For the text-containing cell, return its midpoint in [X, Y] coordinate format. 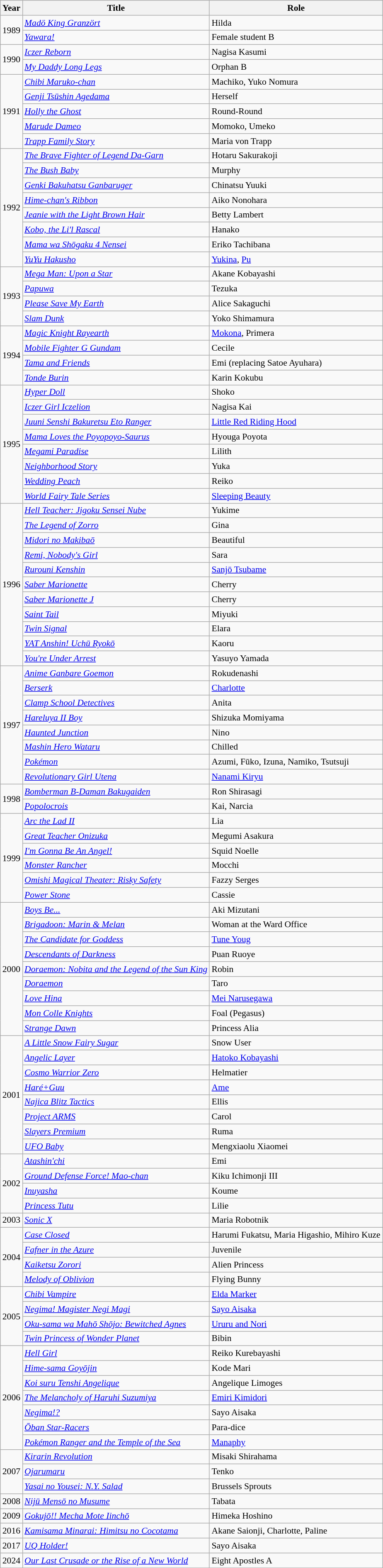
2003 [12, 1220]
1997 [12, 725]
Year [12, 8]
Hime-sama Goyōjin [116, 1368]
Bomberman B-Daman Bakugaiden [116, 791]
Princess Alia [296, 1028]
Kamisama Minarai: Himitsu no Cocotama [116, 1531]
Elara [296, 629]
Hareluya II Boy [116, 718]
Saint Tail [116, 614]
2007 [12, 1472]
Akane Kobayashi [296, 274]
World Fairy Tale Series [116, 496]
My Daddy Long Legs [116, 67]
Emi (replacing Satoe Ayuhara) [296, 363]
Power Stone [116, 895]
Mama wa Shōgaku 4 Nensei [116, 244]
Chibi Vampire [116, 1294]
Aki Mizutani [296, 910]
Haré+Guu [116, 1087]
1995 [12, 444]
Harumi Fukatsu, Maria Higashio, Mihiro Kuze [296, 1235]
Mashin Hero Wataru [116, 747]
Princess Tutu [116, 1206]
Eriko Tachibana [296, 244]
2009 [12, 1516]
Twin Signal [116, 629]
Hyper Doll [116, 392]
Magic Knight Rayearth [116, 333]
Shizuka Momiyama [296, 718]
Arc the Lad II [116, 821]
Nanami Kiryu [296, 777]
Our Last Crusade or the Rise of a New World [116, 1561]
Melody of Oblivion [116, 1280]
Hatoko Kobayashi [296, 1058]
Kai, Narcia [296, 806]
Descendants of Darkness [116, 954]
Clamp School Detectives [116, 703]
Yawara! [116, 37]
Koume [296, 1191]
2004 [12, 1257]
Tonde Burin [116, 378]
Iczer Girl Iczelion [116, 407]
Brussels Sprouts [296, 1487]
Rurouni Kenshin [116, 570]
Little Red Riding Hood [296, 422]
Haunted Junction [116, 733]
Hime-chan's Ribbon [116, 200]
Ame [296, 1087]
Maria Robotnik [296, 1220]
1993 [12, 296]
1992 [12, 208]
Taro [296, 984]
Tama and Friends [116, 363]
Saber Marionette J [116, 599]
Nagisa Kai [296, 407]
Oku-sama wa Mahō Shōjo: Bewitched Agnes [116, 1324]
Para-dice [296, 1427]
Alien Princess [296, 1265]
Akane Saionji, Charlotte, Paline [296, 1531]
YAT Anshin! Uchū Ryokō [116, 644]
1991 [12, 111]
Charlotte [296, 688]
The Legend of Zorro [116, 525]
Anime Ganbare Goemon [116, 673]
Chinatsu Yuuki [296, 186]
Cassie [296, 895]
Ruma [296, 1132]
The Brave Fighter of Legend Da-Garn [116, 156]
Omishi Magical Theater: Risky Safety [116, 880]
Robin [296, 969]
Najica Blitz Tactics [116, 1102]
1999 [12, 858]
Doraemon [116, 984]
Genki Bakuhatsu Ganbaruger [116, 186]
Title [116, 8]
Rokudenashi [296, 673]
Kaiketsu Zorori [116, 1265]
Revolutionary Girl Utena [116, 777]
You're Under Arrest [116, 659]
Flying Bunny [296, 1280]
Cecile [296, 348]
1994 [12, 355]
1990 [12, 60]
Atashin'chi [116, 1161]
Ururu and Nori [296, 1324]
Foal (Pegasus) [296, 1014]
Inuyasha [116, 1191]
Alice Sakaguchi [296, 304]
Lilie [296, 1206]
Iczer Reborn [116, 52]
Negima!? [116, 1413]
Maria von Trapp [296, 141]
Trapp Family Story [116, 141]
Murphy [296, 171]
Madö King Granzört [116, 23]
Kaoru [296, 644]
Woman at the Ward Office [296, 925]
Mokona, Primera [296, 333]
1989 [12, 30]
Koi suru Tenshi Angelique [116, 1383]
Yoko Shimamura [296, 318]
Jeanie with the Light Brown Hair [116, 215]
Gokujō!! Mecha Mote Iinchō [116, 1516]
Reiko Kurebayashi [296, 1353]
2008 [12, 1501]
Tune Youg [296, 940]
2000 [12, 969]
Lilith [296, 452]
Pokémon Ranger and the Temple of the Sea [116, 1442]
Mon Colle Knights [116, 1014]
Sonic X [116, 1220]
Lia [296, 821]
Machiko, Yuko Nomura [296, 82]
Mengxiaolu Xiaomei [296, 1146]
UFO Baby [116, 1146]
Ojarumaru [116, 1472]
A Little Snow Fairy Sugar [116, 1043]
Miyuki [296, 614]
2024 [12, 1561]
The Bush Baby [116, 171]
Yukime [296, 510]
Himeka Hoshino [296, 1516]
Aiko Nonohara [296, 200]
Yuka [296, 466]
Yukina, Pu [296, 259]
Strange Dawn [116, 1028]
1998 [12, 799]
The Melancholy of Haruhi Suzumiya [116, 1398]
Chibi Maruko-chan [116, 82]
Ellis [296, 1102]
Carol [296, 1117]
Slayers Premium [116, 1132]
2002 [12, 1183]
Midori no Makibaō [116, 540]
Momoko, Umeko [296, 126]
Sleeping Beauty [296, 496]
Tezuka [296, 289]
Karin Kokubu [296, 378]
Fazzy Serges [296, 880]
Helmatier [296, 1072]
Popolocrois [116, 806]
Elda Marker [296, 1294]
Project ARMS [116, 1117]
Mocchi [296, 865]
Hell Teacher: Jigoku Sensei Nube [116, 510]
Marude Dameo [116, 126]
Brigadoon: Marin & Melan [116, 925]
Azumi, Fūko, Izuna, Namiko, Tsutsuji [296, 762]
Negima! Magister Negi Magi [116, 1309]
Anita [296, 703]
Hanako [296, 230]
Shoko [296, 392]
Kirarin Revolution [116, 1457]
Cosmo Warrior Zero [116, 1072]
Angelique Limoges [296, 1383]
Mobile Fighter G Gundam [116, 348]
Chilled [296, 747]
Fafner in the Azure [116, 1250]
Snow User [296, 1043]
Mei Narusegawa [296, 999]
Role [296, 8]
Nino [296, 733]
Mama Loves the Poyopoyo-Saurus [116, 437]
1996 [12, 584]
Saber Marionette [116, 585]
Squid Noelle [296, 851]
Twin Princess of Wonder Planet [116, 1338]
2017 [12, 1546]
I'm Gonna Be An Angel! [116, 851]
Juuni Senshi Bakuretsu Eto Ranger [116, 422]
Megumi Asakura [296, 836]
2005 [12, 1316]
Case Closed [116, 1235]
Neighborhood Story [116, 466]
Nijū Mensō no Musume [116, 1501]
Tabata [296, 1501]
Remi, Nobody's Girl [116, 555]
Betty Lambert [296, 215]
Yasai no Yousei: N.Y. Salad [116, 1487]
Hell Girl [116, 1353]
Gina [296, 525]
Round-Round [296, 112]
Female student B [296, 37]
Herself [296, 97]
Nagisa Kasumi [296, 52]
Juvenile [296, 1250]
Genji Tsūshin Agedama [116, 97]
Misaki Shirahama [296, 1457]
Orphan B [296, 67]
Bibin [296, 1338]
Hilda [296, 23]
2006 [12, 1398]
Yasuyo Yamada [296, 659]
Please Save My Earth [116, 304]
Kode Mari [296, 1368]
Sara [296, 555]
Angelic Layer [116, 1058]
YuYu Hakusho [116, 259]
Megami Paradise [116, 452]
Puan Ruoye [296, 954]
Love Hina [116, 999]
Eight Apostles A [296, 1561]
Ōban Star-Racers [116, 1427]
Hotaru Sakurakoji [296, 156]
Ron Shirasagi [296, 791]
UQ Holder! [116, 1546]
Hyouga Poyota [296, 437]
Slam Dunk [116, 318]
2001 [12, 1095]
Wedding Peach [116, 481]
Berserk [116, 688]
Reiko [296, 481]
Ground Defense Force! Mao-chan [116, 1176]
Kiku Ichimonji III [296, 1176]
Boys Be... [116, 910]
2016 [12, 1531]
Doraemon: Nobita and the Legend of the Sun King [116, 969]
Sanjō Tsubame [296, 570]
Beautiful [296, 540]
Monster Rancher [116, 865]
Holly the Ghost [116, 112]
Emiri Kimidori [296, 1398]
Mega Man: Upon a Star [116, 274]
Manaphy [296, 1442]
Emi [296, 1161]
Pokémon [116, 762]
Kobo, the Li'l Rascal [116, 230]
Great Teacher Onizuka [116, 836]
Tenko [296, 1472]
The Candidate for Goddess [116, 940]
Papuwa [116, 289]
